Locate the cell with the specified text and output its [x, y] center coordinate. 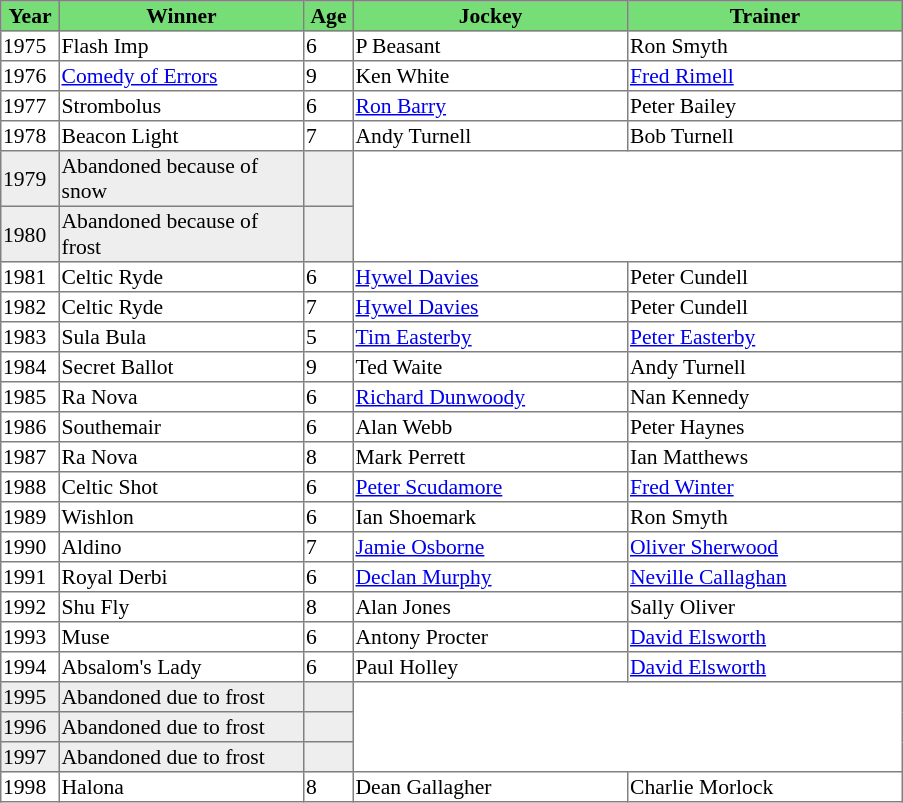
Mark Perrett [490, 457]
1976 [30, 76]
Peter Scudamore [490, 487]
Dean Gallagher [490, 787]
1989 [30, 517]
1996 [30, 727]
1991 [30, 577]
Abandoned because of snow [181, 179]
Sula Bula [181, 337]
Abandoned because of frost [181, 234]
Ken White [490, 76]
1982 [30, 307]
Alan Webb [490, 427]
Fred Rimell [765, 76]
Royal Derbi [181, 577]
Bob Turnell [765, 136]
Fred Winter [765, 487]
Ron Barry [490, 106]
5 [329, 337]
Shu Fly [181, 607]
Comedy of Errors [181, 76]
Halona [181, 787]
Nan Kennedy [765, 397]
Muse [181, 637]
Aldino [181, 547]
Celtic Shot [181, 487]
1981 [30, 277]
1995 [30, 697]
Ian Shoemark [490, 517]
Jockey [490, 16]
1998 [30, 787]
Jamie Osborne [490, 547]
1978 [30, 136]
Peter Easterby [765, 337]
Flash Imp [181, 46]
Richard Dunwoody [490, 397]
Beacon Light [181, 136]
1997 [30, 757]
1984 [30, 367]
1975 [30, 46]
Trainer [765, 16]
Peter Bailey [765, 106]
Ian Matthews [765, 457]
Ted Waite [490, 367]
Wishlon [181, 517]
Charlie Morlock [765, 787]
1987 [30, 457]
Oliver Sherwood [765, 547]
Peter Haynes [765, 427]
Winner [181, 16]
1986 [30, 427]
Tim Easterby [490, 337]
Paul Holley [490, 667]
P Beasant [490, 46]
Alan Jones [490, 607]
Year [30, 16]
1977 [30, 106]
Neville Callaghan [765, 577]
1983 [30, 337]
1988 [30, 487]
Age [329, 16]
Secret Ballot [181, 367]
1985 [30, 397]
Southemair [181, 427]
Antony Procter [490, 637]
Sally Oliver [765, 607]
Absalom's Lady [181, 667]
Strombolus [181, 106]
1979 [30, 179]
1980 [30, 234]
Declan Murphy [490, 577]
1993 [30, 637]
1992 [30, 607]
1994 [30, 667]
1990 [30, 547]
